Extract the (X, Y) coordinate from the center of the cell holding the provided text.  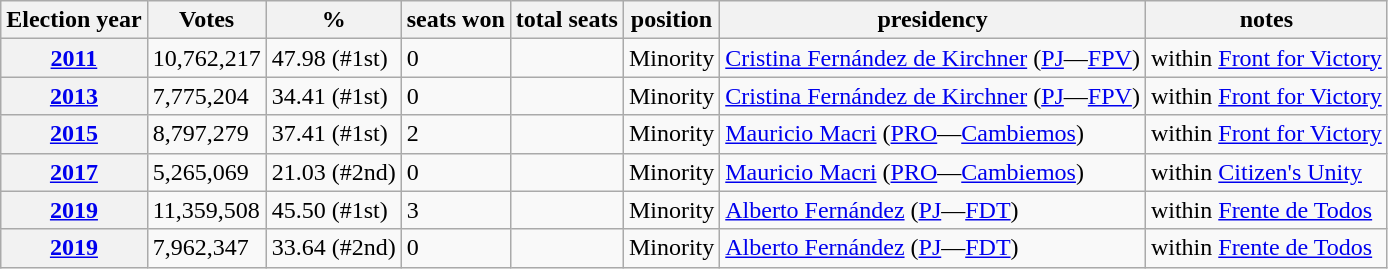
5,265,069 (206, 172)
Votes (206, 20)
33.64 (#2nd) (334, 248)
7,962,347 (206, 248)
2011 (74, 58)
8,797,279 (206, 134)
position (671, 20)
within Citizen's Unity (1266, 172)
47.98 (#1st) (334, 58)
2013 (74, 96)
Election year (74, 20)
11,359,508 (206, 210)
2017 (74, 172)
21.03 (#2nd) (334, 172)
10,762,217 (206, 58)
3 (456, 210)
2 (456, 134)
presidency (933, 20)
45.50 (#1st) (334, 210)
37.41 (#1st) (334, 134)
7,775,204 (206, 96)
total seats (566, 20)
34.41 (#1st) (334, 96)
% (334, 20)
notes (1266, 20)
seats won (456, 20)
2015 (74, 134)
